Capture the cell that displays the provided text and extract its [x, y] central coordinate. 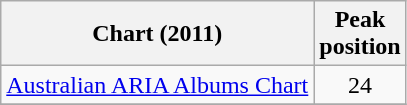
Australian ARIA Albums Chart [158, 85]
Chart (2011) [158, 34]
Peakposition [360, 34]
24 [360, 85]
